Locate the cell with the specified text and output its (X, Y) center coordinate. 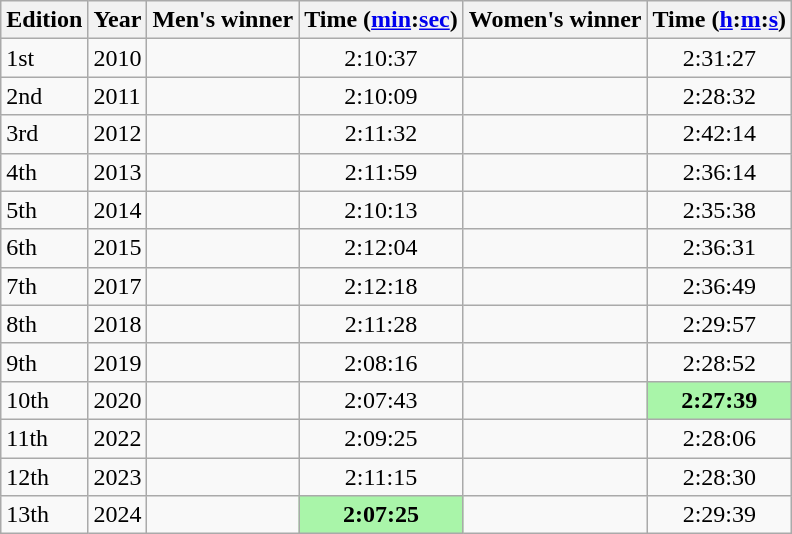
2:28:52 (720, 362)
8th (44, 324)
2:11:59 (382, 172)
2:11:32 (382, 134)
2022 (118, 438)
2:09:25 (382, 438)
Time (h:m:s) (720, 20)
2:07:25 (382, 515)
2nd (44, 96)
2:42:14 (720, 134)
Women's winner (555, 20)
2012 (118, 134)
2011 (118, 96)
2013 (118, 172)
2024 (118, 515)
11th (44, 438)
7th (44, 286)
Time (min:sec) (382, 20)
12th (44, 477)
5th (44, 210)
2:36:31 (720, 248)
2018 (118, 324)
2:28:06 (720, 438)
2:31:27 (720, 58)
2:10:37 (382, 58)
1st (44, 58)
2:36:49 (720, 286)
3rd (44, 134)
2014 (118, 210)
Year (118, 20)
Edition (44, 20)
2:28:30 (720, 477)
10th (44, 400)
2:36:14 (720, 172)
13th (44, 515)
2010 (118, 58)
2:11:15 (382, 477)
2017 (118, 286)
2:27:39 (720, 400)
9th (44, 362)
2:08:16 (382, 362)
2:12:04 (382, 248)
2:28:32 (720, 96)
2:12:18 (382, 286)
2020 (118, 400)
2:29:39 (720, 515)
4th (44, 172)
2:29:57 (720, 324)
6th (44, 248)
2:10:09 (382, 96)
2015 (118, 248)
2:07:43 (382, 400)
Men's winner (223, 20)
2:11:28 (382, 324)
2019 (118, 362)
2:10:13 (382, 210)
2023 (118, 477)
2:35:38 (720, 210)
